Identify which cell holds the provided text, then report its (x, y) central coordinate. 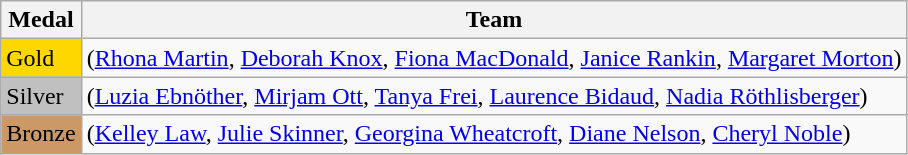
Silver (41, 96)
(Luzia Ebnöther, Mirjam Ott, Tanya Frei, Laurence Bidaud, Nadia Röthlisberger) (494, 96)
Gold (41, 58)
Medal (41, 20)
Bronze (41, 134)
Team (494, 20)
(Kelley Law, Julie Skinner, Georgina Wheatcroft, Diane Nelson, Cheryl Noble) (494, 134)
(Rhona Martin, Deborah Knox, Fiona MacDonald, Janice Rankin, Margaret Morton) (494, 58)
